Determine the (x, y) coordinate at the center of the cell enclosing the given text.  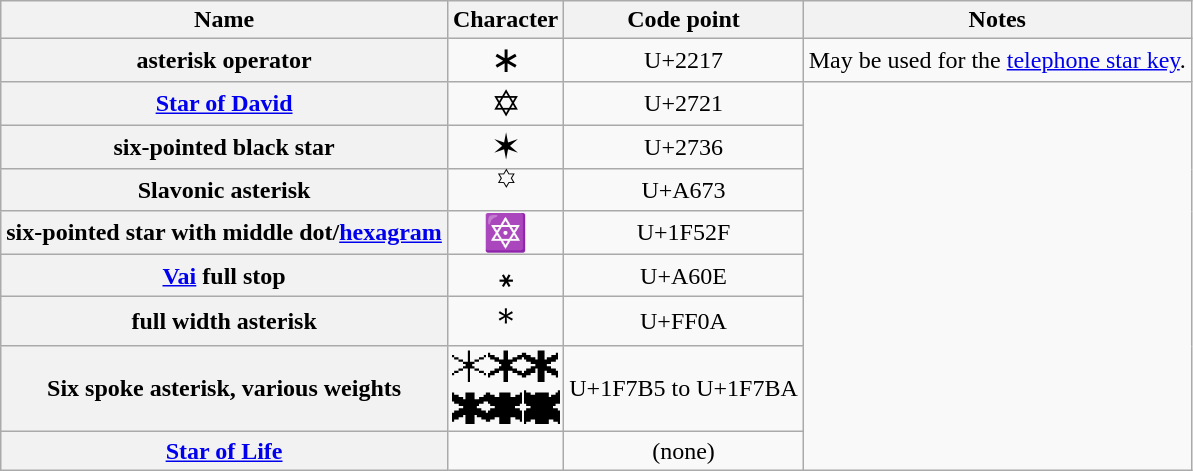
Star of Life (224, 451)
Slavonic asterisk (224, 190)
✶ (505, 148)
six-pointed star with middle dot/hexagram (224, 233)
꙳ (505, 190)
Code point (684, 20)
U+1F52F (684, 233)
(none) (684, 451)
🔯 (505, 233)
May be used for the telephone star key. (997, 61)
six-pointed black star (224, 148)
🞵🞶🞷🞸🞹🞺 (505, 389)
U+2736 (684, 148)
full width asterisk (224, 322)
U+FF0A (684, 322)
asterisk operator (224, 61)
U+1F7B5 to U+1F7BA (684, 389)
Six spoke asterisk, various weights (224, 389)
∗ (505, 61)
Vai full stop (224, 276)
U+A60E (684, 276)
Notes (997, 20)
Character (505, 20)
✡ (505, 104)
＊ (505, 322)
Name (224, 20)
꘎ (505, 276)
U+2721 (684, 104)
Star of David (224, 104)
U+A673 (684, 190)
U+2217 (684, 61)
